Identify which cell holds the provided text, then report its [X, Y] central coordinate. 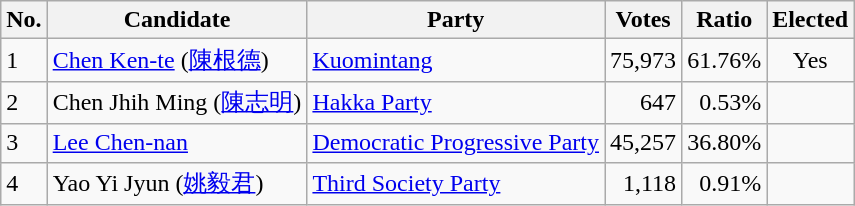
Hakka Party [456, 102]
36.80% [724, 143]
Democratic Progressive Party [456, 143]
647 [644, 102]
1,118 [644, 184]
Party [456, 20]
4 [24, 184]
Lee Chen-nan [177, 143]
Ratio [724, 20]
Kuomintang [456, 60]
0.53% [724, 102]
61.76% [724, 60]
Candidate [177, 20]
No. [24, 20]
75,973 [644, 60]
Chen Ken-te (陳根德) [177, 60]
1 [24, 60]
Yes [810, 60]
Yao Yi Jyun (姚毅君) [177, 184]
2 [24, 102]
45,257 [644, 143]
Elected [810, 20]
Chen Jhih Ming (陳志明) [177, 102]
0.91% [724, 184]
Third Society Party [456, 184]
Votes [644, 20]
3 [24, 143]
